Capture the cell that displays the provided text and extract its [X, Y] central coordinate. 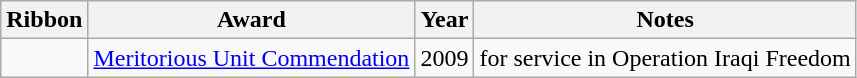
Ribbon [44, 20]
Award [252, 20]
Year [444, 20]
Meritorious Unit Commendation [252, 58]
2009 [444, 58]
Notes [665, 20]
for service in Operation Iraqi Freedom [665, 58]
